Extract the (X, Y) coordinate from the center of the cell holding the provided text.  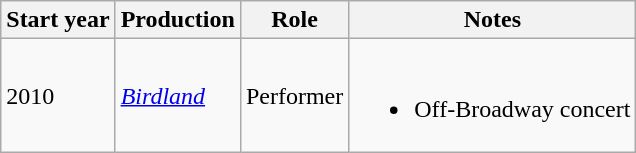
Notes (492, 20)
Birdland (178, 96)
Production (178, 20)
Role (294, 20)
Performer (294, 96)
Start year (58, 20)
Off-Broadway concert (492, 96)
2010 (58, 96)
